Pinpoint the cell where the given text exists, returning its (X, Y) midpoint coordinate. 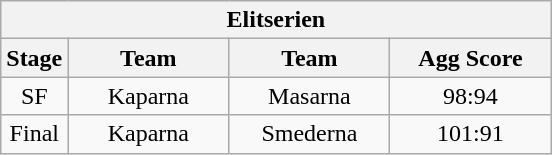
SF (34, 96)
Smederna (310, 134)
98:94 (470, 96)
101:91 (470, 134)
Masarna (310, 96)
Agg Score (470, 58)
Stage (34, 58)
Elitserien (276, 20)
Final (34, 134)
